Search for the cell housing the specified text and yield its (X, Y) center coordinate. 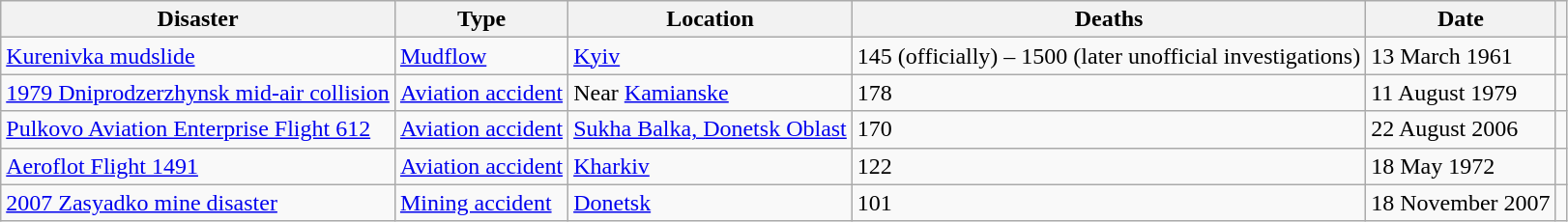
Sukha Balka, Donetsk Oblast (711, 129)
101 (1108, 203)
178 (1108, 93)
18 May 1972 (1461, 166)
Disaster (198, 19)
22 August 2006 (1461, 129)
18 November 2007 (1461, 203)
122 (1108, 166)
1979 Dniprodzerzhynsk mid-air collision (198, 93)
Near Kamianske (711, 93)
11 August 1979 (1461, 93)
Date (1461, 19)
Location (711, 19)
Kurenivka mudslide (198, 56)
Aeroflot Flight 1491 (198, 166)
Mining accident (481, 203)
Deaths (1108, 19)
170 (1108, 129)
145 (officially) – 1500 (later unofficial investigations) (1108, 56)
Kyiv (711, 56)
Pulkovo Aviation Enterprise Flight 612 (198, 129)
Donetsk (711, 203)
Kharkiv (711, 166)
13 March 1961 (1461, 56)
2007 Zasyadko mine disaster (198, 203)
Type (481, 19)
Mudflow (481, 56)
